Return the [X, Y] coordinate for the center point of the cell that contains the specified text.  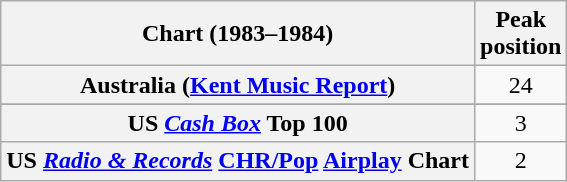
Peakposition [521, 34]
US Radio & Records CHR/Pop Airplay Chart [238, 161]
US Cash Box Top 100 [238, 123]
Australia (Kent Music Report) [238, 85]
3 [521, 123]
2 [521, 161]
24 [521, 85]
Chart (1983–1984) [238, 34]
